For the text-containing cell, return its midpoint in (X, Y) coordinate format. 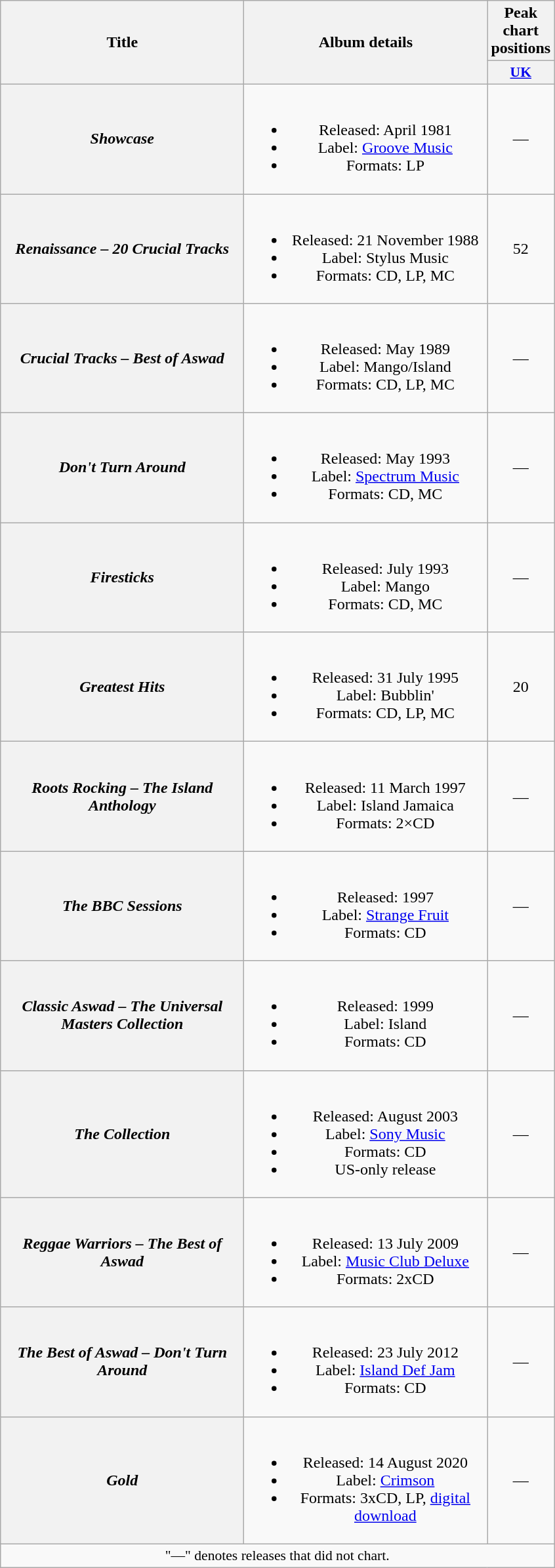
Released: 31 July 1995Label: Bubblin'Formats: CD, LP, MC (366, 687)
Don't Turn Around (122, 468)
Firesticks (122, 577)
Reggae Warriors – The Best of Aswad (122, 1253)
Roots Rocking – The Island Anthology (122, 796)
Released: April 1981Label: Groove MusicFormats: LP (366, 139)
Released: 1999Label: IslandFormats: CD (366, 1015)
Renaissance – 20 Crucial Tracks (122, 249)
The BBC Sessions (122, 906)
Released: May 1993Label: Spectrum MusicFormats: CD, MC (366, 468)
UK (521, 73)
"—" denotes releases that did not chart. (277, 1556)
Crucial Tracks – Best of Aswad (122, 358)
Title (122, 43)
Peak chart positions (521, 31)
Released: 1997Label: Strange FruitFormats: CD (366, 906)
Released: May 1989Label: Mango/IslandFormats: CD, LP, MC (366, 358)
20 (521, 687)
Released: July 1993Label: MangoFormats: CD, MC (366, 577)
Showcase (122, 139)
52 (521, 249)
Album details (366, 43)
Released: August 2003Label: Sony MusicFormats: CDUS-only release (366, 1134)
Released: 21 November 1988Label: Stylus MusicFormats: CD, LP, MC (366, 249)
Gold (122, 1480)
Released: 14 August 2020Label: CrimsonFormats: 3xCD, LP, digital download (366, 1480)
Released: 13 July 2009Label: Music Club DeluxeFormats: 2xCD (366, 1253)
The Best of Aswad – Don't Turn Around (122, 1361)
The Collection (122, 1134)
Released: 23 July 2012Label: Island Def JamFormats: CD (366, 1361)
Classic Aswad – The Universal Masters Collection (122, 1015)
Greatest Hits (122, 687)
Released: 11 March 1997Label: Island JamaicaFormats: 2×CD (366, 796)
